Scan for the cell matching the given text and deliver its (X, Y) coordinate at center. 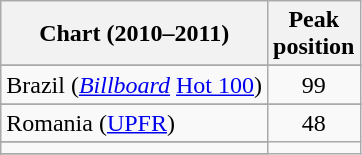
Brazil (Billboard Hot 100) (134, 85)
99 (314, 85)
Peakposition (314, 34)
Chart (2010–2011) (134, 34)
48 (314, 123)
Romania (UPFR) (134, 123)
